Detect which cell encompasses the target text, then output its (X, Y) center coordinate. 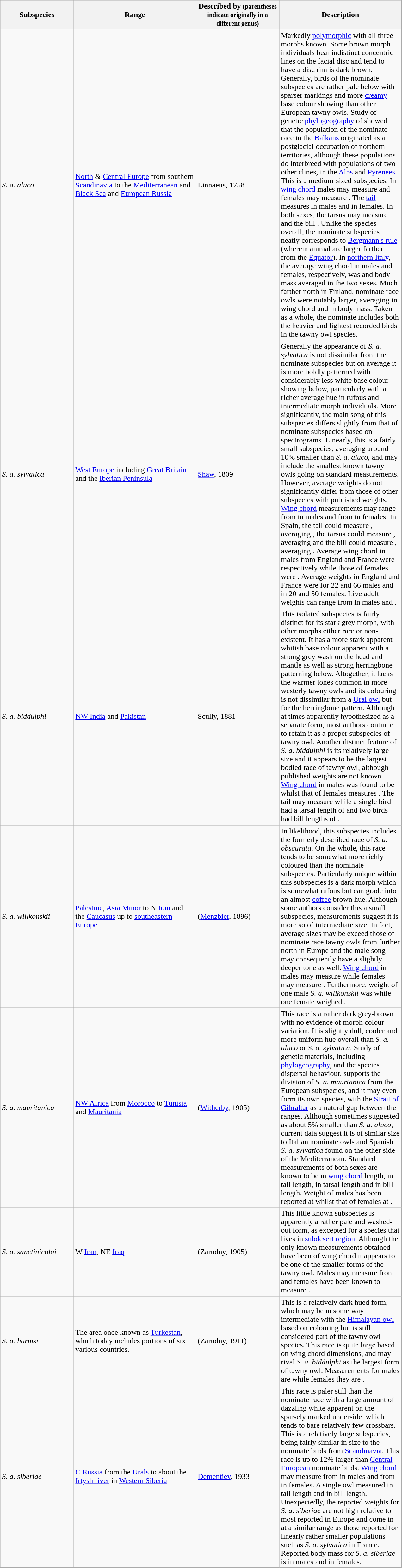
(Menzbier, 1896) (238, 916)
Shaw, 1809 (238, 474)
(Zarudny, 1905) (238, 1252)
Subspecies (37, 15)
S. a. harmsi (37, 1341)
(Zarudny, 1911) (238, 1341)
S. a. aluco (37, 185)
Palestine, Asia Minor to N Iran and the Caucasus up to southeastern Europe (135, 916)
S. a. siberiae (37, 1476)
NW Africa from Morocco to Tunisia and Mauritania (135, 1107)
West Europe including Great Britain and the Iberian Peninsula (135, 474)
C Russia from the Urals to about the Irtysh river in Western Siberia (135, 1476)
Range (135, 15)
Dementiev, 1933 (238, 1476)
NW India and Pakistan (135, 717)
Description (340, 15)
Linnaeus, 1758 (238, 185)
The area once known as Turkestan, which today includes portions of six various countries. (135, 1341)
Described by (parentheses indicate originally in a different genus) (238, 15)
W Iran, NE Iraq (135, 1252)
S. a. sylvatica (37, 474)
S. a. mauritanica (37, 1107)
S. a. willkonskii (37, 916)
S. a. sanctinicolai (37, 1252)
Scully, 1881 (238, 717)
North & Central Europe from southern Scandinavia to the Mediterranean and Black Sea and European Russia (135, 185)
(Witherby, 1905) (238, 1107)
S. a. biddulphi (37, 717)
